Provide the [X, Y] coordinate of the cell's center where the given text is located.  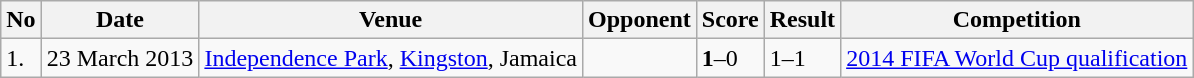
Date [120, 20]
Venue [391, 20]
Result [802, 20]
23 March 2013 [120, 58]
Competition [1017, 20]
Opponent [639, 20]
1–1 [802, 58]
1. [21, 58]
No [21, 20]
Score [730, 20]
2014 FIFA World Cup qualification [1017, 58]
Independence Park, Kingston, Jamaica [391, 58]
1–0 [730, 58]
